Determine the (x, y) coordinate at the center of the cell enclosing the given text.  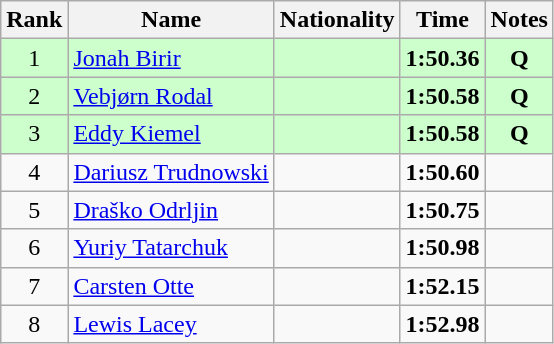
1 (34, 58)
Eddy Kiemel (171, 134)
1:50.36 (442, 58)
4 (34, 172)
1:50.98 (442, 248)
8 (34, 324)
Time (442, 20)
Notes (519, 20)
7 (34, 286)
Carsten Otte (171, 286)
1:52.15 (442, 286)
1:50.60 (442, 172)
Jonah Birir (171, 58)
5 (34, 210)
6 (34, 248)
3 (34, 134)
Draško Odrljin (171, 210)
Yuriy Tatarchuk (171, 248)
Nationality (337, 20)
Dariusz Trudnowski (171, 172)
Lewis Lacey (171, 324)
Rank (34, 20)
1:52.98 (442, 324)
2 (34, 96)
Vebjørn Rodal (171, 96)
1:50.75 (442, 210)
Name (171, 20)
